Detect which cell encompasses the target text, then output its (X, Y) center coordinate. 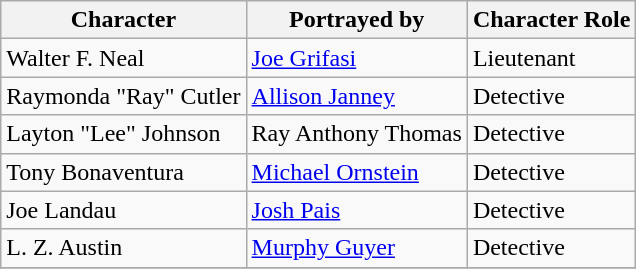
Ray Anthony Thomas (356, 134)
Michael Ornstein (356, 172)
L. Z. Austin (124, 248)
Lieutenant (552, 58)
Layton "Lee" Johnson (124, 134)
Character (124, 20)
Portrayed by (356, 20)
Joe Landau (124, 210)
Tony Bonaventura (124, 172)
Character Role (552, 20)
Joe Grifasi (356, 58)
Allison Janney (356, 96)
Raymonda "Ray" Cutler (124, 96)
Walter F. Neal (124, 58)
Josh Pais (356, 210)
Murphy Guyer (356, 248)
